Locate the cell with the specified text and output its [X, Y] center coordinate. 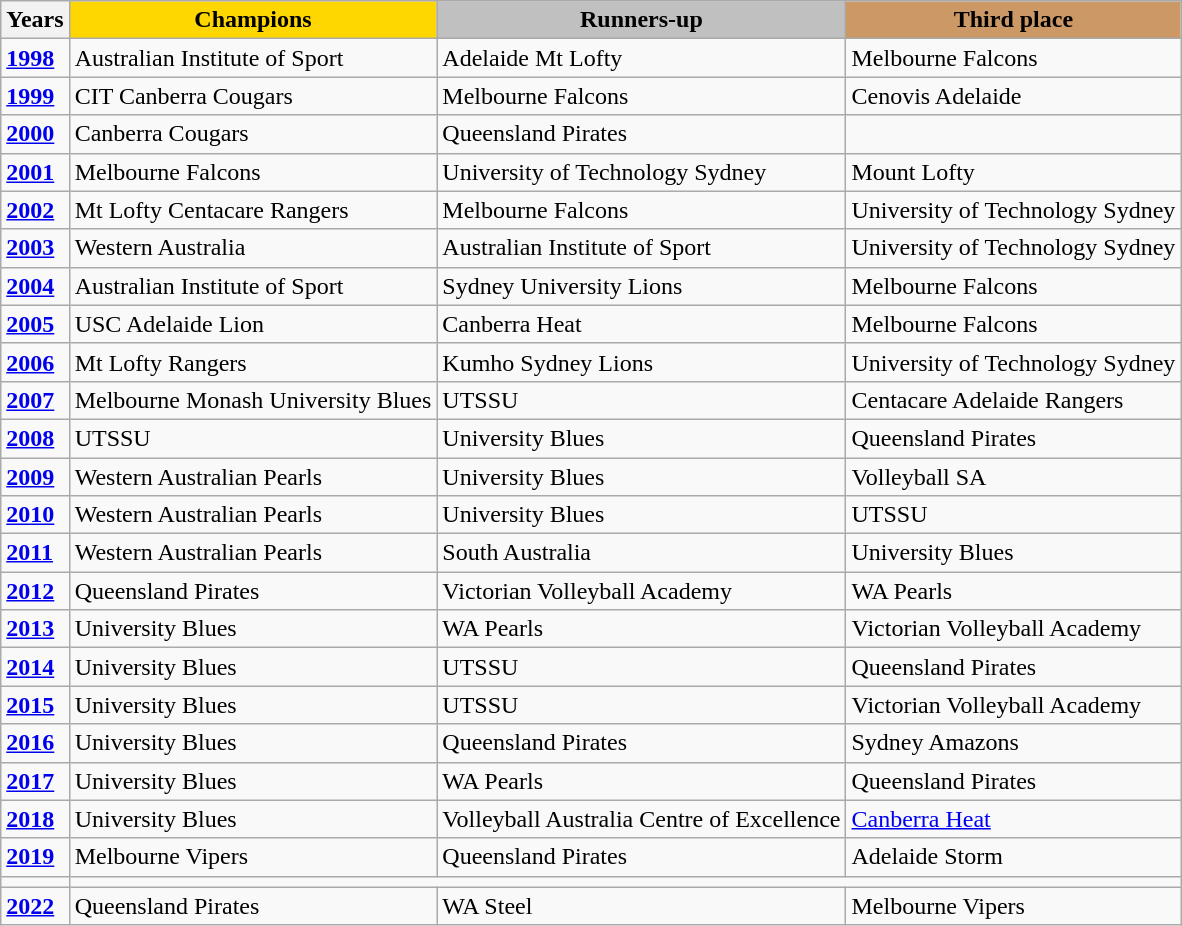
South Australia [642, 553]
Centacare Adelaide Rangers [1014, 400]
Adelaide Mt Lofty [642, 58]
Kumho Sydney Lions [642, 362]
Melbourne Monash University Blues [253, 400]
Runners-up [642, 20]
Canberra Cougars [253, 134]
Third place [1014, 20]
2018 [35, 819]
2007 [35, 400]
Years [35, 20]
2022 [35, 906]
CIT Canberra Cougars [253, 96]
1998 [35, 58]
1999 [35, 96]
2010 [35, 515]
2000 [35, 134]
2011 [35, 553]
Cenovis Adelaide [1014, 96]
Western Australia [253, 248]
2002 [35, 210]
2005 [35, 324]
2019 [35, 857]
2017 [35, 781]
2013 [35, 629]
2008 [35, 438]
Mt Lofty Rangers [253, 362]
Adelaide Storm [1014, 857]
Volleyball Australia Centre of Excellence [642, 819]
2012 [35, 591]
Sydney University Lions [642, 286]
2004 [35, 286]
Sydney Amazons [1014, 743]
2016 [35, 743]
Champions [253, 20]
USC Adelaide Lion [253, 324]
2015 [35, 705]
2014 [35, 667]
WA Steel [642, 906]
Volleyball SA [1014, 477]
2006 [35, 362]
2003 [35, 248]
2001 [35, 172]
Mt Lofty Centacare Rangers [253, 210]
Mount Lofty [1014, 172]
2009 [35, 477]
